Detect which cell encompasses the target text, then output its [X, Y] center coordinate. 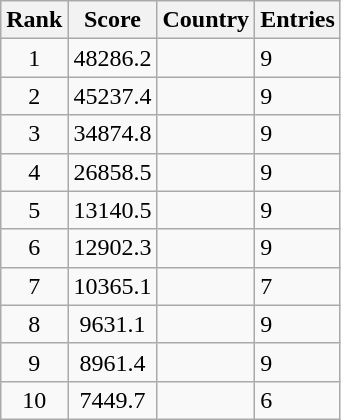
9631.1 [112, 324]
26858.5 [112, 172]
10 [34, 400]
8961.4 [112, 362]
48286.2 [112, 58]
Score [112, 20]
5 [34, 210]
1 [34, 58]
34874.8 [112, 134]
Entries [298, 20]
10365.1 [112, 286]
45237.4 [112, 96]
12902.3 [112, 248]
2 [34, 96]
Rank [34, 20]
7449.7 [112, 400]
8 [34, 324]
3 [34, 134]
13140.5 [112, 210]
Country [206, 20]
4 [34, 172]
